Capture the cell that displays the provided text and extract its [x, y] central coordinate. 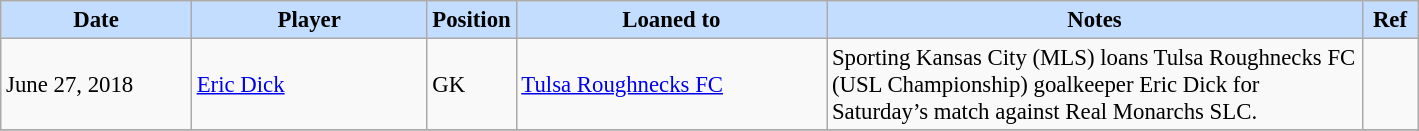
June 27, 2018 [96, 85]
Player [309, 20]
Date [96, 20]
Loaned to [672, 20]
Position [472, 20]
Eric Dick [309, 85]
Sporting Kansas City (MLS) loans Tulsa Roughnecks FC (USL Championship) goalkeeper Eric Dick for Saturday’s match against Real Monarchs SLC. [1095, 85]
GK [472, 85]
Ref [1390, 20]
Tulsa Roughnecks FC [672, 85]
Notes [1095, 20]
